Provide the (X, Y) coordinate of the cell's center where the given text is located.  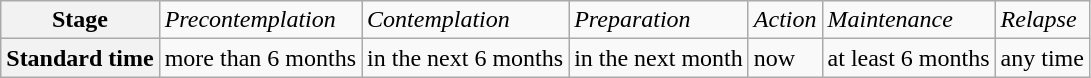
in the next 6 months (466, 58)
Relapse (1042, 20)
Maintenance (908, 20)
now (785, 58)
Preparation (659, 20)
Precontemplation (260, 20)
any time (1042, 58)
at least 6 months (908, 58)
Standard time (80, 58)
in the next month (659, 58)
Contemplation (466, 20)
Action (785, 20)
more than 6 months (260, 58)
Stage (80, 20)
